Determine the (x, y) coordinate at the center of the cell enclosing the given text.  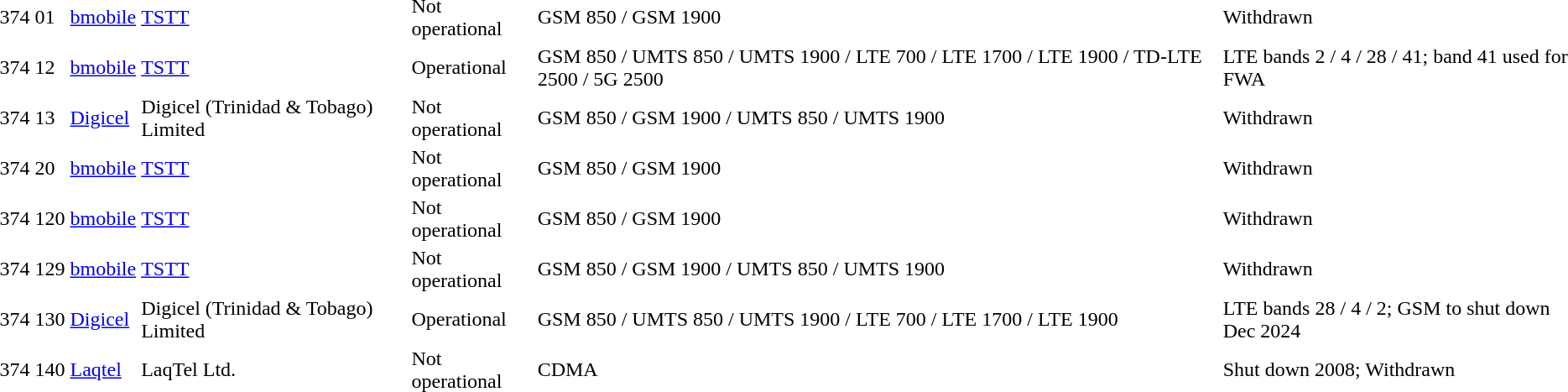
120 (50, 218)
12 (50, 67)
GSM 850 / UMTS 850 / UMTS 1900 / LTE 700 / LTE 1700 / LTE 1900 / TD-LTE 2500 / 5G 2500 (878, 67)
129 (50, 269)
130 (50, 319)
13 (50, 118)
GSM 850 / UMTS 850 / UMTS 1900 / LTE 700 / LTE 1700 / LTE 1900 (878, 319)
20 (50, 168)
